Return (x, y) of the center of cell containing provided text 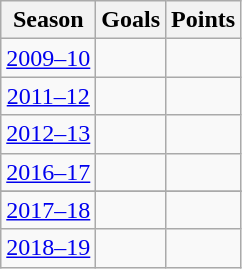
Goals (131, 20)
2016–17 (48, 172)
Points (204, 20)
2017–18 (48, 210)
2012–13 (48, 134)
2018–19 (48, 248)
2011–12 (48, 96)
Season (48, 20)
2009–10 (48, 58)
